Determine the (x, y) coordinate at the center of the cell enclosing the given text.  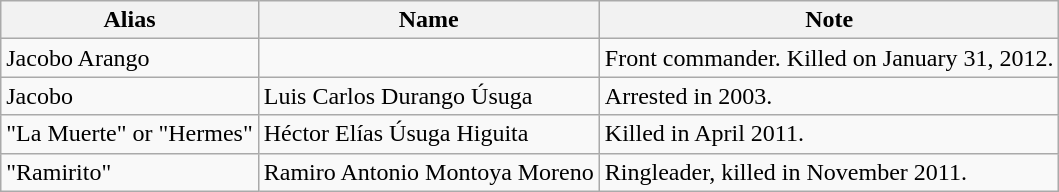
"La Muerte" or "Hermes" (130, 134)
Alias (130, 20)
Killed in April 2011. (829, 134)
Héctor Elías Úsuga Higuita (428, 134)
Name (428, 20)
Luis Carlos Durango Úsuga (428, 96)
Jacobo Arango (130, 58)
Ringleader, killed in November 2011. (829, 172)
Note (829, 20)
Arrested in 2003. (829, 96)
Ramiro Antonio Montoya Moreno (428, 172)
Jacobo (130, 96)
Front commander. Killed on January 31, 2012. (829, 58)
"Ramirito" (130, 172)
